From the cell containing the given text, extract its center point as (x, y) coordinate. 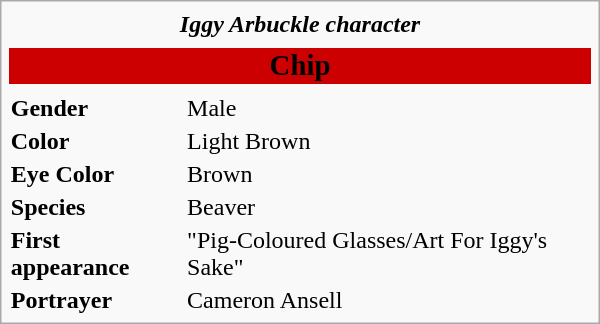
Cameron Ansell (388, 300)
Chip (300, 66)
Beaver (388, 207)
Iggy Arbuckle character (300, 24)
Color (96, 141)
Brown (388, 174)
Light Brown (388, 141)
Male (388, 108)
Gender (96, 108)
Eye Color (96, 174)
First appearance (96, 254)
Portrayer (96, 300)
"Pig-Coloured Glasses/Art For Iggy's Sake" (388, 254)
Species (96, 207)
